From the cell containing the given text, extract its center point as (x, y) coordinate. 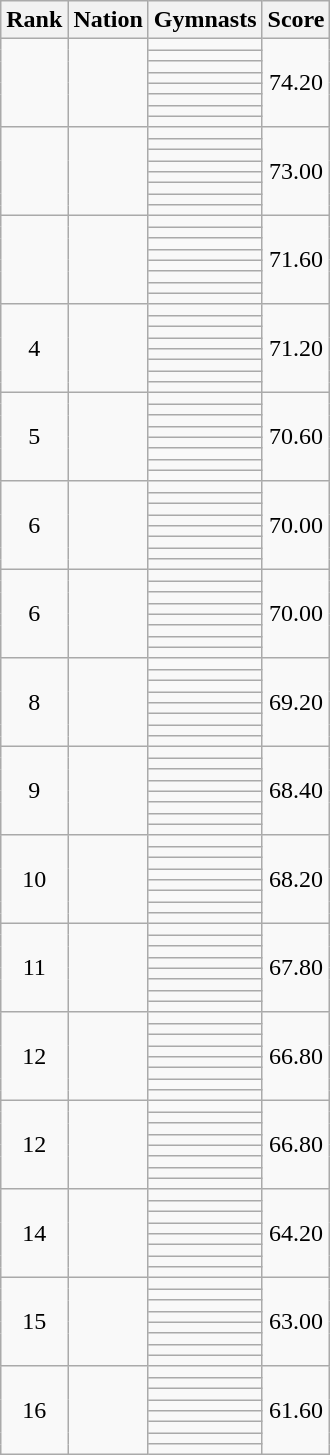
10 (34, 879)
4 (34, 348)
73.00 (296, 171)
16 (34, 1410)
9 (34, 791)
64.20 (296, 1233)
69.20 (296, 702)
14 (34, 1233)
8 (34, 702)
71.60 (296, 260)
63.00 (296, 1322)
61.60 (296, 1410)
15 (34, 1322)
Gymnasts (205, 20)
67.80 (296, 968)
Nation (108, 20)
5 (34, 437)
Rank (34, 20)
68.20 (296, 879)
70.60 (296, 437)
74.20 (296, 83)
68.40 (296, 791)
71.20 (296, 348)
Score (296, 20)
11 (34, 968)
